Provide the (X, Y) coordinate of the cell's center where the given text is located.  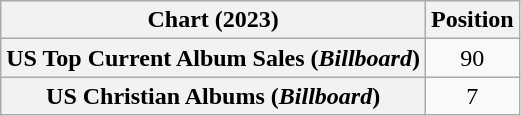
US Top Current Album Sales (Billboard) (214, 58)
Chart (2023) (214, 20)
Position (472, 20)
7 (472, 96)
90 (472, 58)
US Christian Albums (Billboard) (214, 96)
